Output the (X, Y) coordinate of the center of the cell containing the given text.  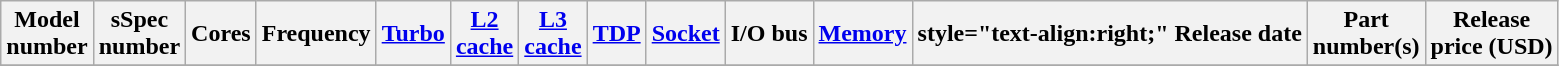
TDP (616, 34)
I/O bus (769, 34)
Memory (862, 34)
Turbo (413, 34)
Modelnumber (47, 34)
style="text-align:right;" Release date (1110, 34)
L3cache (553, 34)
Releaseprice (USD) (1492, 34)
sSpecnumber (139, 34)
L2cache (484, 34)
Partnumber(s) (1366, 34)
Frequency (316, 34)
Cores (222, 34)
Socket (686, 34)
